Return the (X, Y) coordinate for the center point of the cell that contains the specified text.  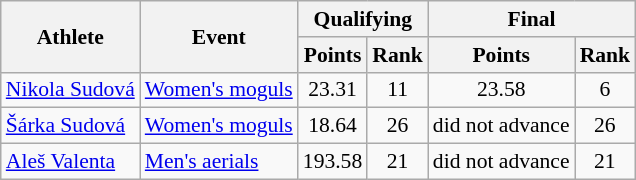
Athlete (70, 36)
Event (219, 36)
Nikola Sudová (70, 90)
193.58 (332, 162)
23.31 (332, 90)
Men's aerials (219, 162)
Qualifying (363, 19)
18.64 (332, 126)
23.58 (502, 90)
Final (532, 19)
Šárka Sudová (70, 126)
11 (398, 90)
6 (606, 90)
Aleš Valenta (70, 162)
